Provide the [X, Y] coordinate of the cell's center where the given text is located.  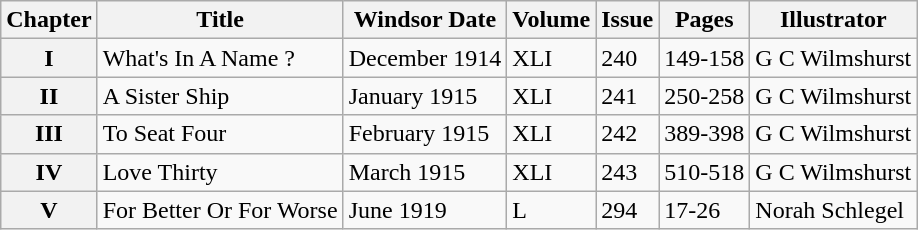
L [552, 210]
December 1914 [425, 58]
Illustrator [834, 20]
June 1919 [425, 210]
V [49, 210]
242 [628, 134]
149-158 [704, 58]
A Sister Ship [220, 96]
Windsor Date [425, 20]
III [49, 134]
241 [628, 96]
389-398 [704, 134]
I [49, 58]
Love Thirty [220, 172]
To Seat Four [220, 134]
510-518 [704, 172]
January 1915 [425, 96]
Chapter [49, 20]
For Better Or For Worse [220, 210]
243 [628, 172]
Pages [704, 20]
IV [49, 172]
294 [628, 210]
240 [628, 58]
February 1915 [425, 134]
Title [220, 20]
March 1915 [425, 172]
250-258 [704, 96]
Issue [628, 20]
II [49, 96]
What's In A Name ? [220, 58]
Volume [552, 20]
Norah Schlegel [834, 210]
17-26 [704, 210]
